Find where the given text appears and provide that cell's center as (X, Y) coordinate. 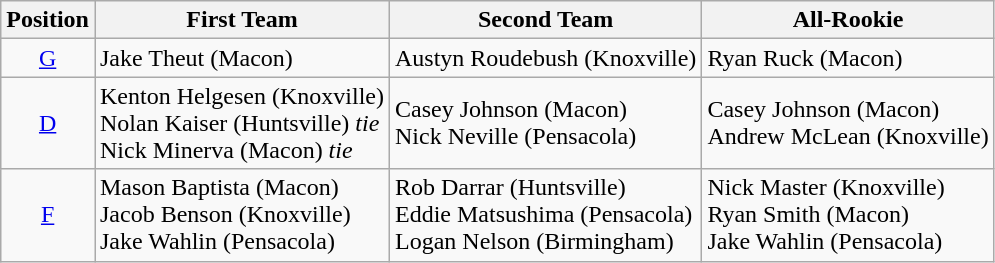
Mason Baptista (Macon)Jacob Benson (Knoxville)Jake Wahlin (Pensacola) (242, 215)
Second Team (545, 20)
Kenton Helgesen (Knoxville)Nolan Kaiser (Huntsville) tieNick Minerva (Macon) tie (242, 123)
Nick Master (Knoxville)Ryan Smith (Macon)Jake Wahlin (Pensacola) (848, 215)
D (48, 123)
F (48, 215)
First Team (242, 20)
Rob Darrar (Huntsville)Eddie Matsushima (Pensacola)Logan Nelson (Birmingham) (545, 215)
Austyn Roudebush (Knoxville) (545, 58)
G (48, 58)
All-Rookie (848, 20)
Casey Johnson (Macon)Nick Neville (Pensacola) (545, 123)
Position (48, 20)
Casey Johnson (Macon)Andrew McLean (Knoxville) (848, 123)
Ryan Ruck (Macon) (848, 58)
Jake Theut (Macon) (242, 58)
